For the text-containing cell, return its midpoint in (x, y) coordinate format. 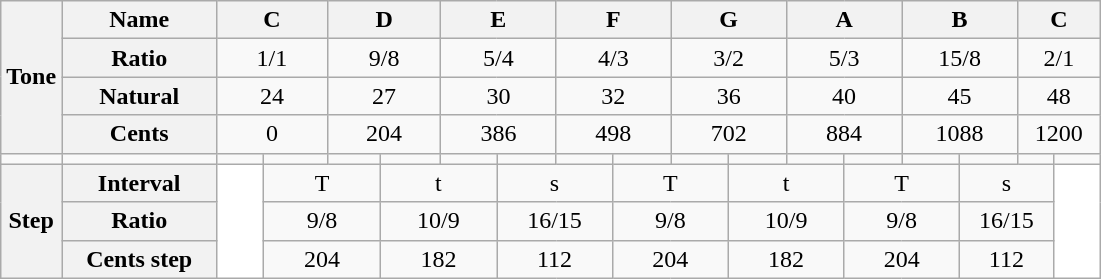
24 (272, 96)
E (498, 20)
32 (614, 96)
B (960, 20)
Cents (140, 134)
45 (960, 96)
884 (844, 134)
Cents step (140, 259)
Name (140, 20)
A (844, 20)
40 (844, 96)
5/3 (844, 58)
3/2 (728, 58)
1088 (960, 134)
702 (728, 134)
498 (614, 134)
F (614, 20)
15/8 (960, 58)
G (728, 20)
D (384, 20)
Interval (140, 183)
27 (384, 96)
Step (32, 221)
30 (498, 96)
1/1 (272, 58)
2/1 (1058, 58)
48 (1058, 96)
4/3 (614, 58)
36 (728, 96)
386 (498, 134)
0 (272, 134)
Natural (140, 96)
Tone (32, 77)
1200 (1058, 134)
5/4 (498, 58)
